Find where the given text appears and provide that cell's center as [X, Y] coordinate. 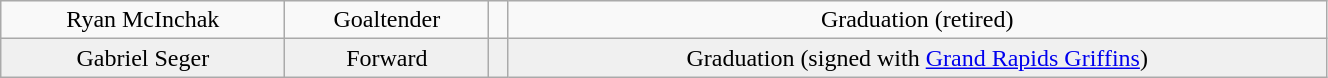
Graduation (signed with Grand Rapids Griffins) [918, 58]
Gabriel Seger [143, 58]
Graduation (retired) [918, 20]
Ryan McInchak [143, 20]
Forward [387, 58]
Goaltender [387, 20]
